Pinpoint the cell where the given text exists, returning its [X, Y] midpoint coordinate. 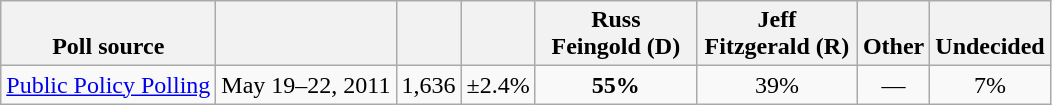
Undecided [990, 34]
RussFeingold (D) [616, 34]
55% [616, 85]
Poll source [108, 34]
— [893, 85]
Other [893, 34]
7% [990, 85]
1,636 [428, 85]
Public Policy Polling [108, 85]
JeffFitzgerald (R) [776, 34]
39% [776, 85]
May 19–22, 2011 [306, 85]
±2.4% [498, 85]
